Determine the [x, y] coordinate at the center of the cell enclosing the given text.  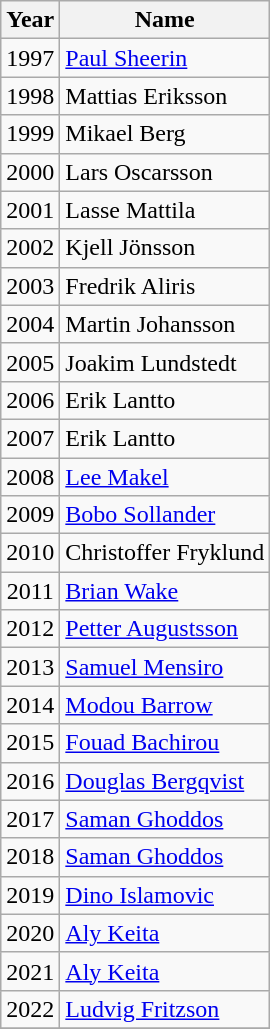
Fredrik Aliris [165, 286]
2008 [30, 477]
2016 [30, 781]
Christoffer Fryklund [165, 553]
1997 [30, 58]
Douglas Bergqvist [165, 781]
1998 [30, 96]
Mattias Eriksson [165, 96]
1999 [30, 134]
2005 [30, 362]
2007 [30, 438]
2006 [30, 400]
2009 [30, 515]
Ludvig Fritzson [165, 1009]
Name [165, 20]
2015 [30, 743]
Bobo Sollander [165, 515]
2002 [30, 248]
Petter Augustsson [165, 629]
Paul Sheerin [165, 58]
2020 [30, 933]
2021 [30, 971]
Lars Oscarsson [165, 172]
2012 [30, 629]
2019 [30, 895]
Mikael Berg [165, 134]
Brian Wake [165, 591]
2018 [30, 857]
2000 [30, 172]
2001 [30, 210]
Joakim Lundstedt [165, 362]
2010 [30, 553]
Year [30, 20]
2013 [30, 667]
2017 [30, 819]
2004 [30, 324]
Lee Makel [165, 477]
Modou Barrow [165, 705]
Samuel Mensiro [165, 667]
Dino Islamovic [165, 895]
Lasse Mattila [165, 210]
2011 [30, 591]
2003 [30, 286]
Martin Johansson [165, 324]
2014 [30, 705]
Fouad Bachirou [165, 743]
Kjell Jönsson [165, 248]
2022 [30, 1009]
